Capture the cell that displays the provided text and extract its (X, Y) central coordinate. 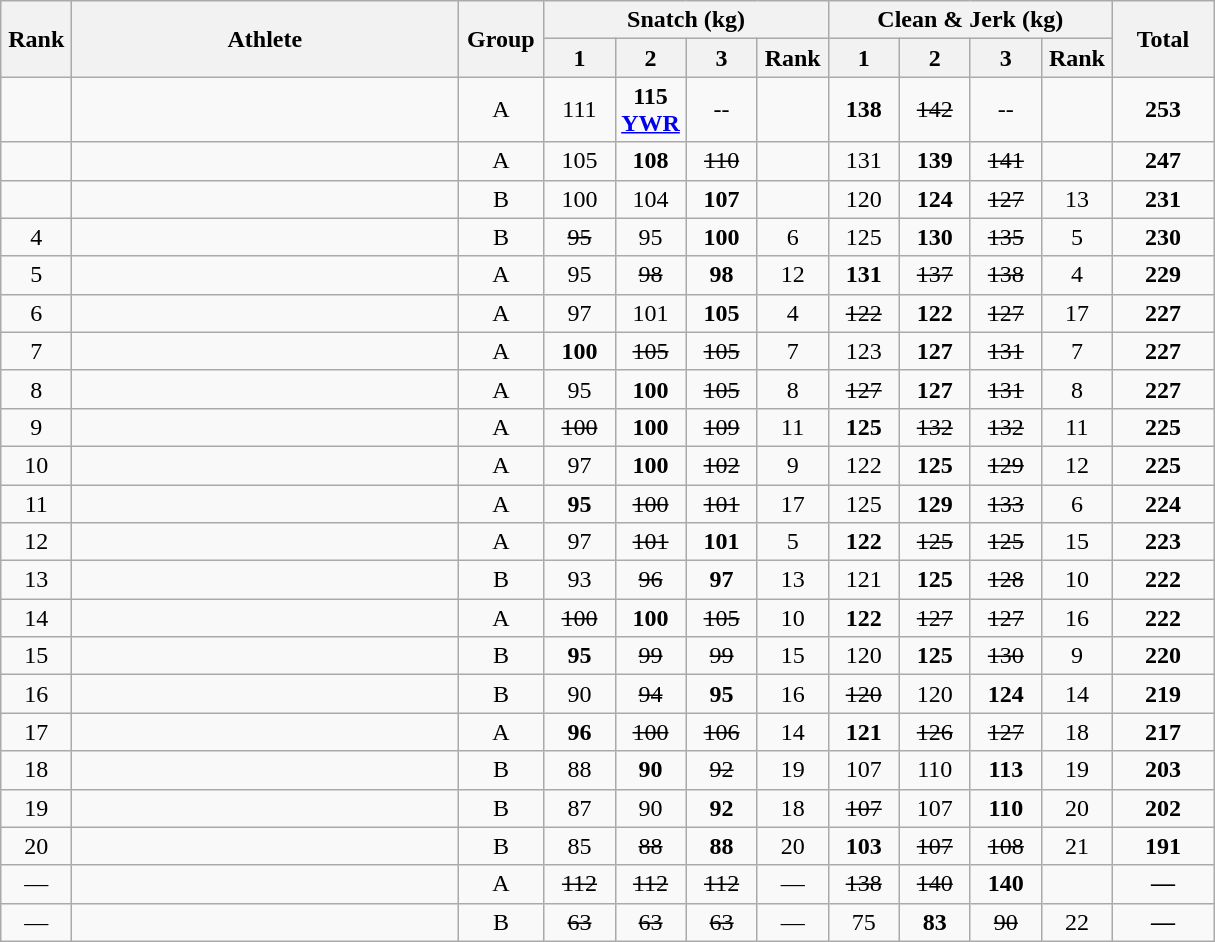
220 (1162, 656)
21 (1076, 846)
Athlete (265, 39)
133 (1006, 503)
141 (1006, 161)
103 (864, 846)
106 (722, 732)
123 (864, 351)
224 (1162, 503)
115 YWR (650, 110)
202 (1162, 808)
139 (934, 161)
93 (580, 580)
231 (1162, 199)
137 (934, 275)
203 (1162, 770)
111 (580, 110)
223 (1162, 542)
87 (580, 808)
22 (1076, 922)
Snatch (kg) (686, 20)
128 (1006, 580)
83 (934, 922)
142 (934, 110)
230 (1162, 237)
104 (650, 199)
85 (580, 846)
Clean & Jerk (kg) (970, 20)
109 (722, 427)
191 (1162, 846)
126 (934, 732)
219 (1162, 694)
Total (1162, 39)
253 (1162, 110)
113 (1006, 770)
102 (722, 465)
94 (650, 694)
75 (864, 922)
229 (1162, 275)
Group (501, 39)
217 (1162, 732)
247 (1162, 161)
135 (1006, 237)
